Provide the (X, Y) coordinate of the cell's center where the given text is located.  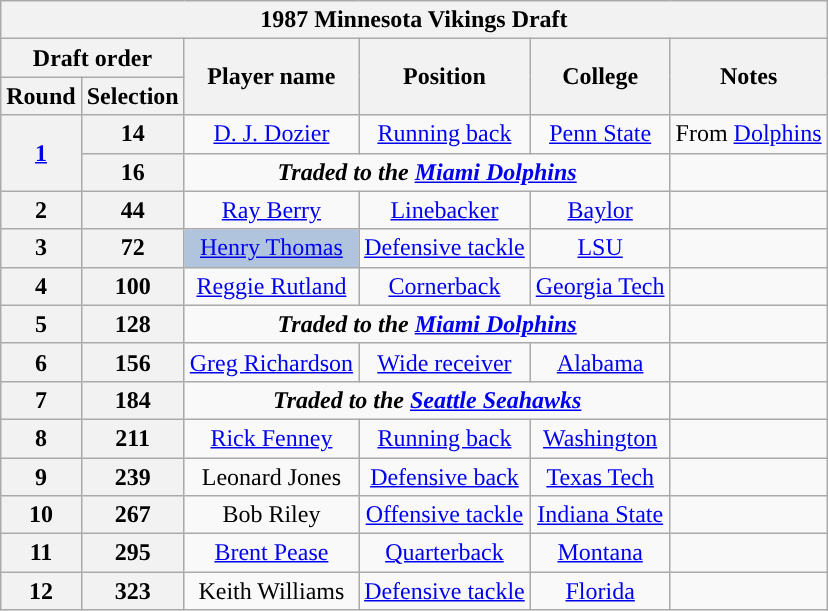
Alabama (600, 362)
Keith Williams (271, 591)
Player name (271, 77)
Bob Riley (271, 515)
3 (41, 248)
Penn State (600, 134)
Greg Richardson (271, 362)
323 (132, 591)
Reggie Rutland (271, 286)
6 (41, 362)
Florida (600, 591)
Selection (132, 96)
12 (41, 591)
Washington (600, 438)
211 (132, 438)
Ray Berry (271, 210)
Position (445, 77)
9 (41, 477)
267 (132, 515)
10 (41, 515)
1987 Minnesota Vikings Draft (414, 20)
72 (132, 248)
Traded to the Seattle Seahawks (427, 400)
Texas Tech (600, 477)
4 (41, 286)
Notes (748, 77)
295 (132, 553)
Georgia Tech (600, 286)
College (600, 77)
Cornerback (445, 286)
Offensive tackle (445, 515)
16 (132, 172)
1 (41, 153)
Defensive back (445, 477)
Leonard Jones (271, 477)
Montana (600, 553)
44 (132, 210)
156 (132, 362)
100 (132, 286)
7 (41, 400)
5 (41, 324)
Round (41, 96)
184 (132, 400)
Baylor (600, 210)
2 (41, 210)
LSU (600, 248)
Indiana State (600, 515)
11 (41, 553)
Rick Fenney (271, 438)
128 (132, 324)
8 (41, 438)
From Dolphins (748, 134)
Quarterback (445, 553)
Henry Thomas (271, 248)
239 (132, 477)
Draft order (92, 58)
Linebacker (445, 210)
Wide receiver (445, 362)
14 (132, 134)
D. J. Dozier (271, 134)
Brent Pease (271, 553)
